Capture the cell that displays the provided text and extract its (x, y) central coordinate. 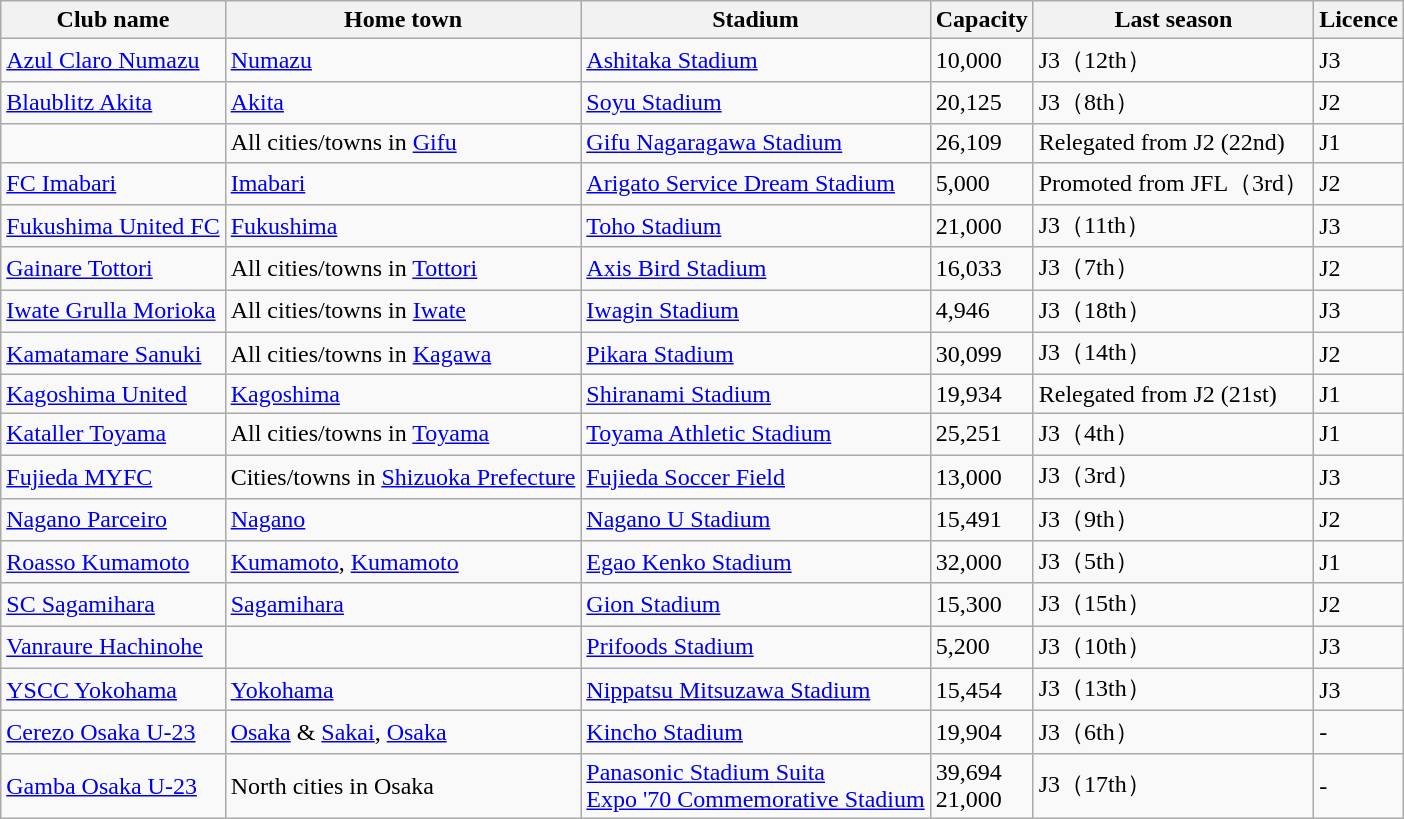
Osaka & Sakai, Osaka (403, 732)
Akita (403, 102)
Kagoshima (403, 394)
Prifoods Stadium (756, 648)
Shiranami Stadium (756, 394)
15,491 (982, 520)
Egao Kenko Stadium (756, 562)
Iwagin Stadium (756, 312)
Numazu (403, 60)
J3（5th） (1173, 562)
Gamba Osaka U-23 (113, 786)
5,000 (982, 184)
Kamatamare Sanuki (113, 354)
J3（7th） (1173, 268)
J3（11th） (1173, 226)
Club name (113, 20)
YSCC Yokohama (113, 690)
Cerezo Osaka U-23 (113, 732)
15,300 (982, 604)
J3（15th） (1173, 604)
Cities/towns in Shizuoka Prefecture (403, 476)
30,099 (982, 354)
Yokohama (403, 690)
Stadium (756, 20)
Promoted from JFL（3rd） (1173, 184)
J3（18th） (1173, 312)
19,904 (982, 732)
Fukushima (403, 226)
Toho Stadium (756, 226)
J3（13th） (1173, 690)
All cities/towns in Toyama (403, 434)
SC Sagamihara (113, 604)
North cities in Osaka (403, 786)
Blaublitz Akita (113, 102)
32,000 (982, 562)
FC Imabari (113, 184)
Fujieda Soccer Field (756, 476)
All cities/towns in Tottori (403, 268)
Gainare Tottori (113, 268)
13,000 (982, 476)
4,946 (982, 312)
Nagano U Stadium (756, 520)
Vanraure Hachinohe (113, 648)
J3（17th） (1173, 786)
All cities/towns in Iwate (403, 312)
39,694 21,000 (982, 786)
J3（3rd） (1173, 476)
Roasso Kumamoto (113, 562)
20,125 (982, 102)
Last season (1173, 20)
Kataller Toyama (113, 434)
Licence (1359, 20)
Panasonic Stadium Suita Expo '70 Commemorative Stadium (756, 786)
Sagamihara (403, 604)
Fukushima United FC (113, 226)
Axis Bird Stadium (756, 268)
Kincho Stadium (756, 732)
10,000 (982, 60)
21,000 (982, 226)
J3（9th） (1173, 520)
Relegated from J2 (21st) (1173, 394)
Iwate Grulla Morioka (113, 312)
Nippatsu Mitsuzawa Stadium (756, 690)
Kagoshima United (113, 394)
Azul Claro Numazu (113, 60)
Soyu Stadium (756, 102)
Nagano (403, 520)
All cities/towns in Kagawa (403, 354)
19,934 (982, 394)
Ashitaka Stadium (756, 60)
15,454 (982, 690)
Relegated from J2 (22nd) (1173, 143)
Capacity (982, 20)
Pikara Stadium (756, 354)
J3（12th） (1173, 60)
Nagano Parceiro (113, 520)
J3（14th） (1173, 354)
Gion Stadium (756, 604)
Kumamoto, Kumamoto (403, 562)
Imabari (403, 184)
Home town (403, 20)
J3（8th） (1173, 102)
J3（4th） (1173, 434)
26,109 (982, 143)
16,033 (982, 268)
J3（6th） (1173, 732)
Gifu Nagaragawa Stadium (756, 143)
5,200 (982, 648)
Arigato Service Dream Stadium (756, 184)
All cities/towns in Gifu (403, 143)
Fujieda MYFC (113, 476)
25,251 (982, 434)
J3（10th） (1173, 648)
Toyama Athletic Stadium (756, 434)
